Locate the cell with the specified text and output its [x, y] center coordinate. 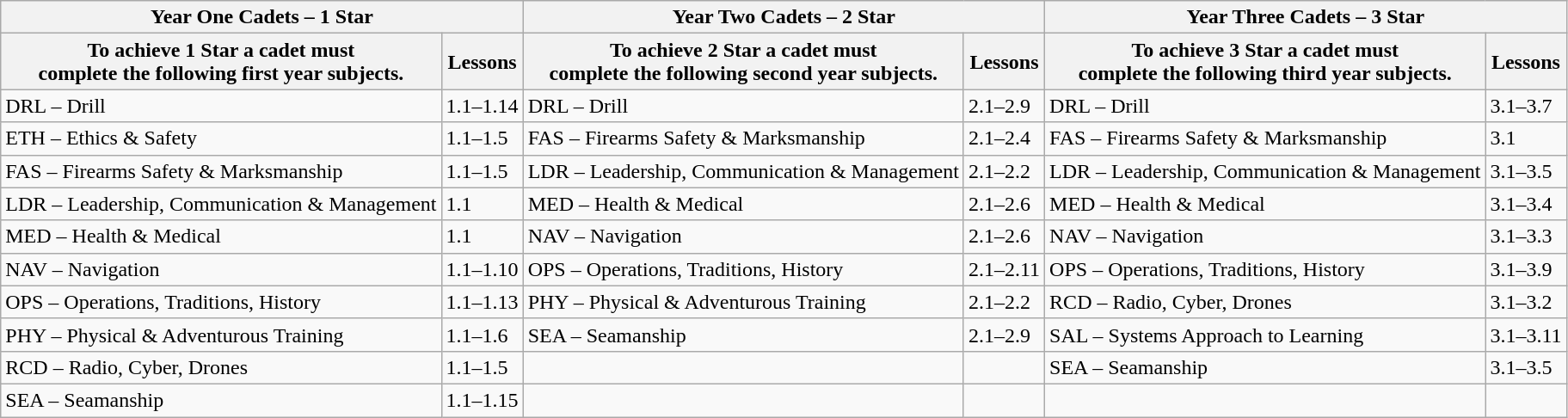
3.1 [1526, 138]
2.1–2.4 [1004, 138]
3.1–3.2 [1526, 302]
To achieve 1 Star a cadet mustcomplete the following first year subjects. [221, 62]
3.1–3.9 [1526, 269]
To achieve 2 Star a cadet mustcomplete the following second year subjects. [743, 62]
To achieve 3 Star a cadet mustcomplete the following third year subjects. [1265, 62]
Year One Cadets – 1 Star [261, 17]
3.1–3.7 [1526, 106]
SAL – Systems Approach to Learning [1265, 335]
1.1–1.10 [482, 269]
1.1–1.14 [482, 106]
Year Three Cadets – 3 Star [1306, 17]
1.1–1.6 [482, 335]
1.1–1.13 [482, 302]
Year Two Cadets – 2 Star [784, 17]
3.1–3.4 [1526, 204]
3.1–3.3 [1526, 237]
2.1–2.11 [1004, 269]
3.1–3.11 [1526, 335]
1.1–1.15 [482, 400]
ETH – Ethics & Safety [221, 138]
